Locate the cell with the specified text and output its [X, Y] center coordinate. 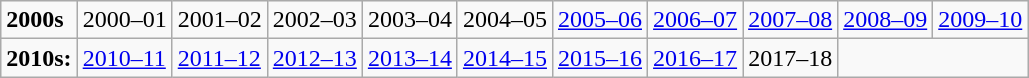
2017–18 [790, 58]
2004–05 [504, 20]
2015–16 [600, 58]
2014–15 [504, 58]
2010s: [39, 58]
2012–13 [314, 58]
2011–12 [220, 58]
2000–01 [124, 20]
2009–10 [980, 20]
2002–03 [314, 20]
2001–02 [220, 20]
2006–07 [696, 20]
2013–14 [410, 58]
2007–08 [790, 20]
2005–06 [600, 20]
2008–09 [886, 20]
2000s [39, 20]
2010–11 [124, 58]
2003–04 [410, 20]
2016–17 [696, 58]
